Locate the cell with the specified text and output its [X, Y] center coordinate. 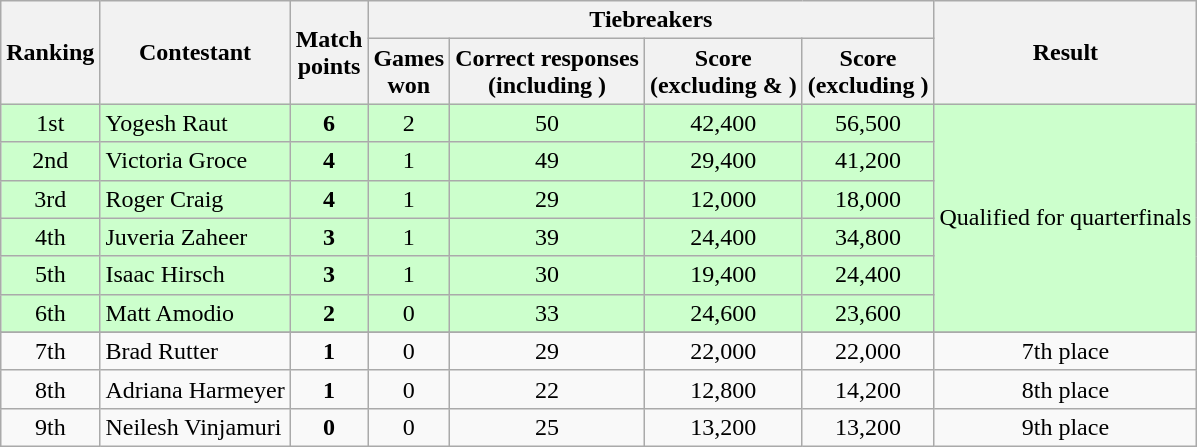
22 [548, 389]
2nd [50, 161]
1st [50, 123]
Neilesh Vinjamuri [195, 427]
33 [548, 313]
Adriana Harmeyer [195, 389]
Brad Rutter [195, 351]
14,200 [868, 389]
29,400 [723, 161]
4th [50, 237]
9th [50, 427]
Yogesh Raut [195, 123]
3rd [50, 199]
5th [50, 275]
Contestant [195, 52]
42,400 [723, 123]
Score(excluding & ) [723, 72]
Victoria Groce [195, 161]
7th place [1066, 351]
23,600 [868, 313]
6th [50, 313]
34,800 [868, 237]
18,000 [868, 199]
24,600 [723, 313]
Correct responses(including ) [548, 72]
Matchpoints [329, 52]
9th place [1066, 427]
Gameswon [409, 72]
Qualified for quarterfinals [1066, 218]
Result [1066, 52]
7th [50, 351]
41,200 [868, 161]
39 [548, 237]
Ranking [50, 52]
30 [548, 275]
49 [548, 161]
12,800 [723, 389]
6 [329, 123]
Tiebreakers [651, 20]
25 [548, 427]
Matt Amodio [195, 313]
Score(excluding ) [868, 72]
8th place [1066, 389]
Juveria Zaheer [195, 237]
56,500 [868, 123]
50 [548, 123]
Roger Craig [195, 199]
Isaac Hirsch [195, 275]
19,400 [723, 275]
12,000 [723, 199]
8th [50, 389]
